From the cell containing the given text, extract its center point as (X, Y) coordinate. 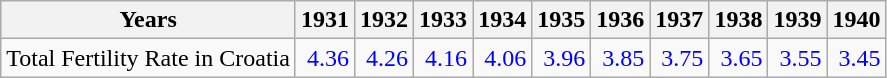
Years (148, 20)
Total Fertility Rate in Croatia (148, 58)
1935 (562, 20)
1939 (798, 20)
4.06 (502, 58)
1938 (738, 20)
3.75 (680, 58)
4.16 (444, 58)
1940 (856, 20)
4.26 (384, 58)
3.96 (562, 58)
1931 (324, 20)
4.36 (324, 58)
1932 (384, 20)
3.85 (620, 58)
1937 (680, 20)
1936 (620, 20)
3.45 (856, 58)
1933 (444, 20)
3.65 (738, 58)
3.55 (798, 58)
1934 (502, 20)
